Locate the cell with the specified text and output its (x, y) center coordinate. 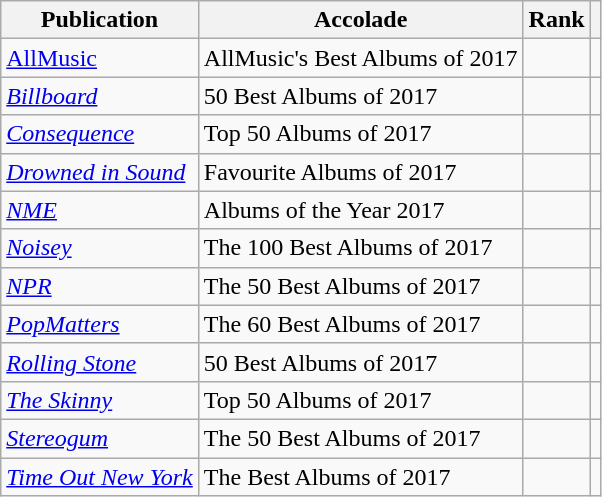
Favourite Albums of 2017 (360, 172)
Drowned in Sound (100, 172)
Publication (100, 20)
PopMatters (100, 324)
NME (100, 210)
Consequence (100, 134)
AllMusic's Best Albums of 2017 (360, 58)
Rank (556, 20)
Accolade (360, 20)
The 100 Best Albums of 2017 (360, 248)
AllMusic (100, 58)
Stereogum (100, 438)
Albums of the Year 2017 (360, 210)
Noisey (100, 248)
The Skinny (100, 400)
Rolling Stone (100, 362)
The Best Albums of 2017 (360, 477)
Time Out New York (100, 477)
NPR (100, 286)
Billboard (100, 96)
The 60 Best Albums of 2017 (360, 324)
